From the cell containing the given text, extract its center point as (X, Y) coordinate. 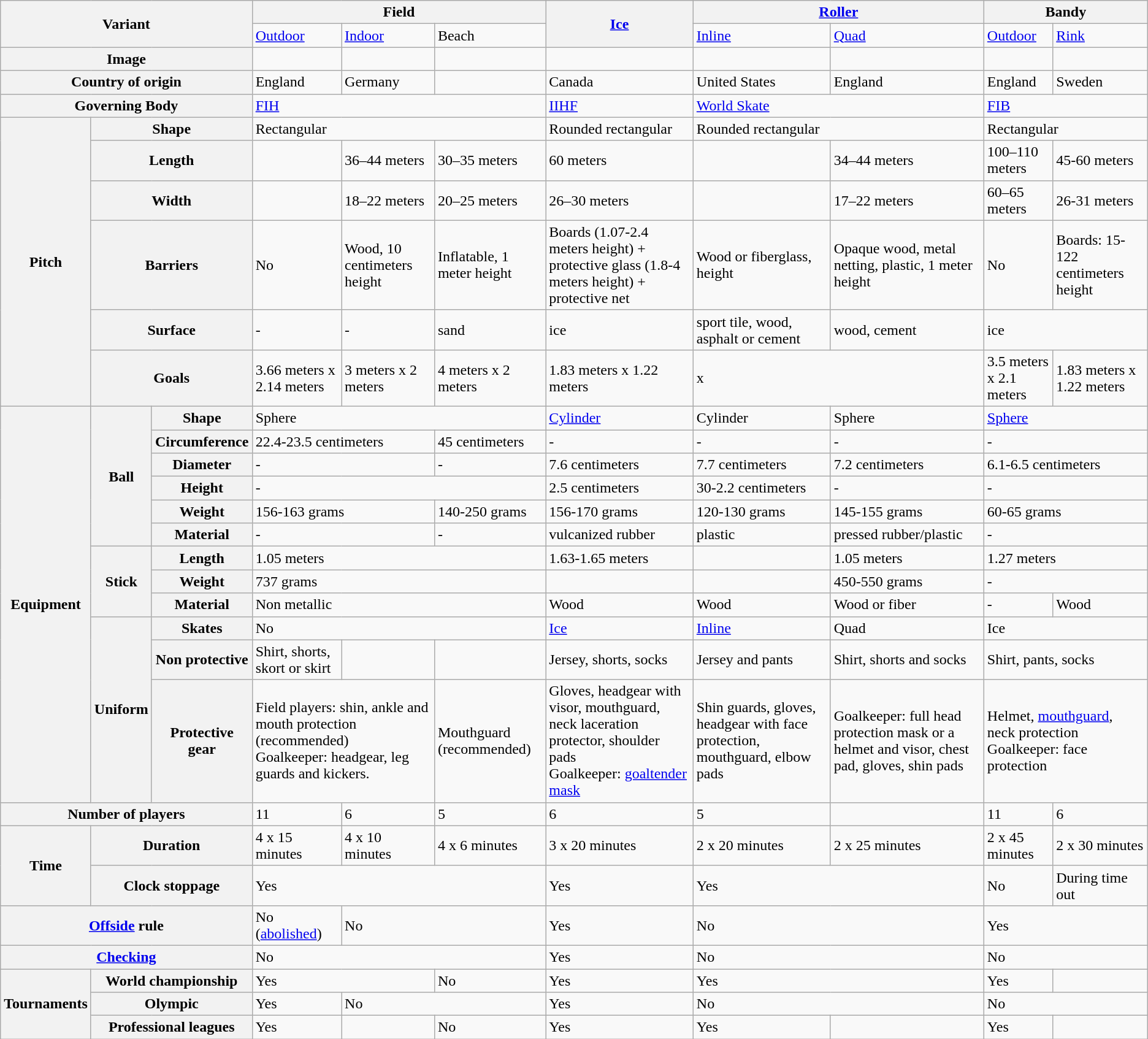
sport tile, wood, asphalt or cement (762, 330)
34–44 meters (907, 161)
145-155 grams (907, 512)
3 meters x 2 meters (388, 378)
Goalkeeper: full head protection mask or a helmet and visor, chest pad, gloves, shin pads (907, 741)
Width (172, 200)
wood, cement (907, 330)
Duration (172, 845)
17–22 meters (907, 200)
120-130 grams (762, 512)
Uniform (121, 709)
Surface (172, 330)
pressed rubber/plastic (907, 535)
Non protective (202, 660)
Field (399, 12)
26-31 meters (1100, 200)
100–110 meters (1018, 161)
Height (202, 488)
60-65 grams (1066, 512)
2.5 centimeters (619, 488)
Mouthguard (recommended) (489, 741)
7.2 centimeters (907, 465)
Olympic (172, 1004)
3.5 meters x 2.1 meters (1018, 378)
Equipment (46, 604)
18–22 meters (388, 200)
Wood or fiberglass, height (762, 265)
Pitch (46, 261)
Opaque wood, metal netting, plastic, 1 meter height (907, 265)
Wood or fiber (907, 605)
Time (46, 865)
36–44 meters (388, 161)
60 meters (619, 161)
Variant (126, 24)
World Skate (838, 105)
156-163 grams (343, 512)
Inflatable, 1 meter height (489, 265)
Shirt, pants, socks (1066, 660)
4 meters x 2 meters (489, 378)
Rink (1100, 36)
Goals (172, 378)
Germany (388, 82)
4 x 6 minutes (489, 845)
2 x 30 minutes (1100, 845)
During time out (1100, 886)
737 grams (399, 581)
6.1-6.5 centimeters (1066, 465)
Barriers (172, 265)
2 x 25 minutes (907, 845)
x (838, 378)
Ball (121, 476)
Diameter (202, 465)
World championship (172, 981)
Indoor (388, 36)
450-550 grams (907, 581)
156-170 grams (619, 512)
Offside rule (126, 925)
Circumference (202, 441)
22.4-23.5 centimeters (343, 441)
Stick (121, 581)
45-60 meters (1100, 161)
1.63-1.65 meters (619, 558)
Clock stoppage (172, 886)
30–35 meters (489, 161)
Country of origin (126, 82)
7.6 centimeters (619, 465)
26–30 meters (619, 200)
Jersey and pants (762, 660)
Wood, 10 centimeters height (388, 265)
3 x 20 minutes (619, 845)
Professional leagues (172, 1027)
Canada (619, 82)
Roller (838, 12)
Shin guards, gloves, headgear with face protection, mouthguard, elbow pads (762, 741)
Number of players (126, 814)
Field players: shin, ankle and mouth protection (recommended)Goalkeeper: headgear, leg guards and kickers. (343, 741)
Shirt, shorts and socks (907, 660)
Gloves, headgear with visor, mouthguard, neck laceration protector, shoulder padsGoalkeeper: goaltender mask (619, 741)
1.27 meters (1066, 558)
2 x 45 minutes (1018, 845)
4 x 15 minutes (297, 845)
IIHF (619, 105)
Image (126, 59)
plastic (762, 535)
FIB (1066, 105)
United States (762, 82)
Jersey, shorts, socks (619, 660)
140-250 grams (489, 512)
sand (489, 330)
Checking (126, 957)
Tournaments (46, 1004)
Boards: 15-122 centimeters height (1100, 265)
Boards (1.07-2.4 meters height) + protective glass (1.8-4 meters height) + protective net (619, 265)
2 x 20 minutes (762, 845)
7.7 centimeters (762, 465)
vulcanized rubber (619, 535)
Skates (202, 628)
Protective gear (202, 741)
45 centimeters (489, 441)
FIH (399, 105)
60–65 meters (1018, 200)
Bandy (1066, 12)
Governing Body (126, 105)
Sweden (1100, 82)
30-2.2 centimeters (762, 488)
No (abolished) (297, 925)
Helmet, mouthguard, neck protectionGoalkeeper: face protection (1066, 741)
20–25 meters (489, 200)
4 x 10 minutes (388, 845)
Shirt, shorts, skort or skirt (297, 660)
Non metallic (399, 605)
3.66 meters x 2.14 meters (297, 378)
Beach (489, 36)
